Detect which cell encompasses the target text, then output its (X, Y) center coordinate. 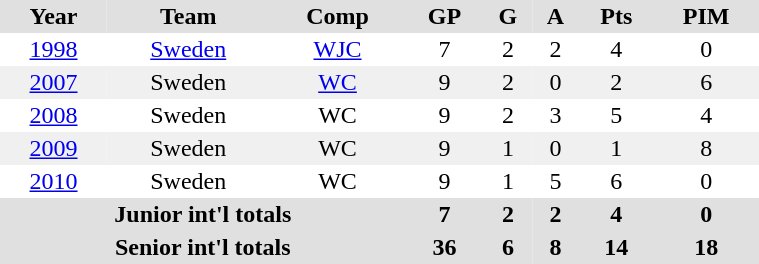
Year (54, 16)
3 (555, 116)
2010 (54, 182)
2007 (54, 82)
Comp (337, 16)
GP (445, 16)
PIM (706, 16)
2008 (54, 116)
Junior int'l totals (203, 214)
36 (445, 248)
1998 (54, 50)
A (555, 16)
WJC (337, 50)
18 (706, 248)
2009 (54, 148)
Senior int'l totals (203, 248)
G (508, 16)
Team (188, 16)
14 (616, 248)
Pts (616, 16)
